Scan for the cell matching the given text and deliver its (x, y) coordinate at center. 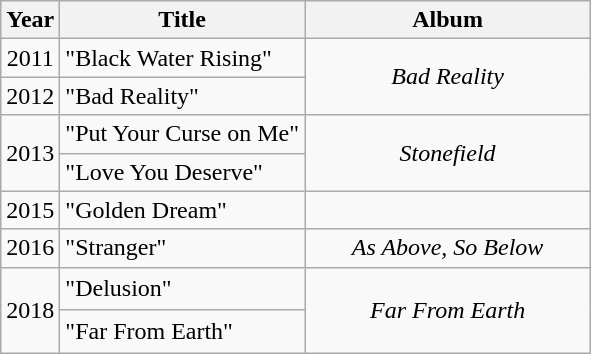
"Love You Deserve" (182, 172)
Stonefield (447, 153)
2015 (30, 210)
"Stranger" (182, 248)
Year (30, 20)
2016 (30, 248)
Bad Reality (447, 77)
As Above, So Below (447, 248)
Far From Earth (447, 310)
"Far From Earth" (182, 332)
"Bad Reality" (182, 96)
2012 (30, 96)
Album (447, 20)
"Put Your Curse on Me" (182, 134)
2013 (30, 153)
"Golden Dream" (182, 210)
2011 (30, 58)
Title (182, 20)
"Black Water Rising" (182, 58)
2018 (30, 310)
"Delusion" (182, 288)
